Output the (X, Y) coordinate of the center of the cell containing the given text.  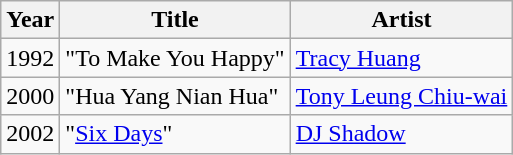
Tony Leung Chiu-wai (402, 96)
"Six Days" (175, 134)
2000 (30, 96)
DJ Shadow (402, 134)
"To Make You Happy" (175, 58)
Tracy Huang (402, 58)
1992 (30, 58)
2002 (30, 134)
"Hua Yang Nian Hua" (175, 96)
Title (175, 20)
Year (30, 20)
Artist (402, 20)
